Find where the given text appears and provide that cell's center as [X, Y] coordinate. 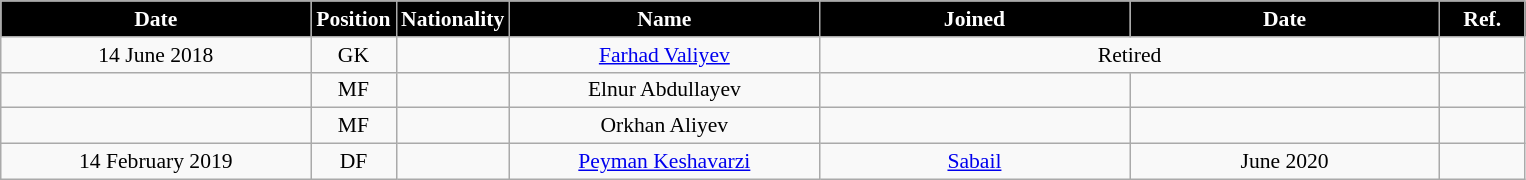
Joined [974, 19]
14 February 2019 [156, 162]
14 June 2018 [156, 55]
Elnur Abdullayev [664, 90]
Peyman Keshavarzi [664, 162]
Ref. [1482, 19]
Farhad Valiyev [664, 55]
GK [354, 55]
Name [664, 19]
Position [354, 19]
Retired [1129, 55]
Orkhan Aliyev [664, 126]
Sabail [974, 162]
DF [354, 162]
Nationality [452, 19]
June 2020 [1285, 162]
